Determine the (X, Y) coordinate at the center of the cell enclosing the given text.  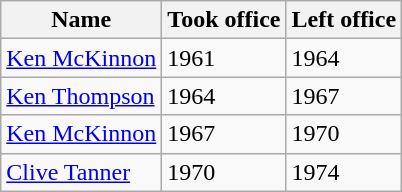
Ken Thompson (82, 96)
Clive Tanner (82, 172)
1974 (344, 172)
Took office (224, 20)
Name (82, 20)
1961 (224, 58)
Left office (344, 20)
